From the cell containing the given text, extract its center point as [x, y] coordinate. 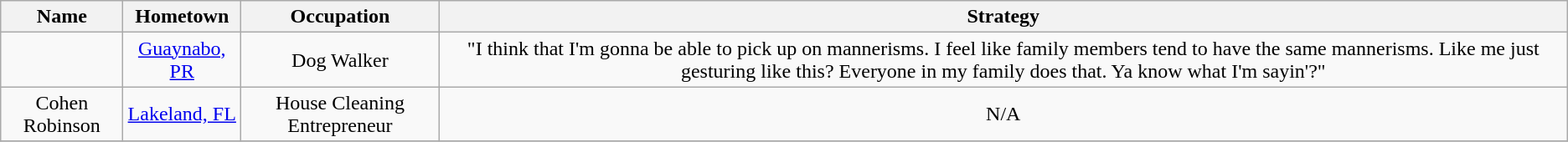
Strategy [1003, 17]
Occupation [340, 17]
N/A [1003, 114]
Dog Walker [340, 60]
Name [62, 17]
House Cleaning Entrepreneur [340, 114]
Guaynabo, PR [183, 60]
Hometown [183, 17]
Lakeland, FL [183, 114]
Cohen Robinson [62, 114]
